Find where the given text appears and provide that cell's center as [x, y] coordinate. 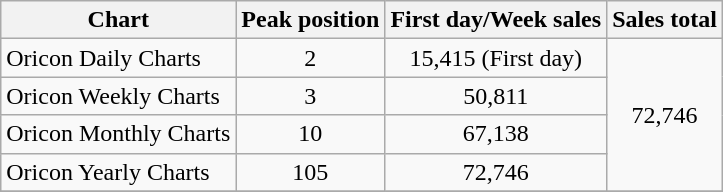
67,138 [496, 134]
First day/Week sales [496, 20]
105 [310, 172]
Oricon Weekly Charts [118, 96]
15,415 (First day) [496, 58]
Oricon Monthly Charts [118, 134]
Oricon Yearly Charts [118, 172]
Oricon Daily Charts [118, 58]
2 [310, 58]
50,811 [496, 96]
Chart [118, 20]
10 [310, 134]
Peak position [310, 20]
Sales total [665, 20]
3 [310, 96]
